Scan for the cell matching the given text and deliver its (X, Y) coordinate at center. 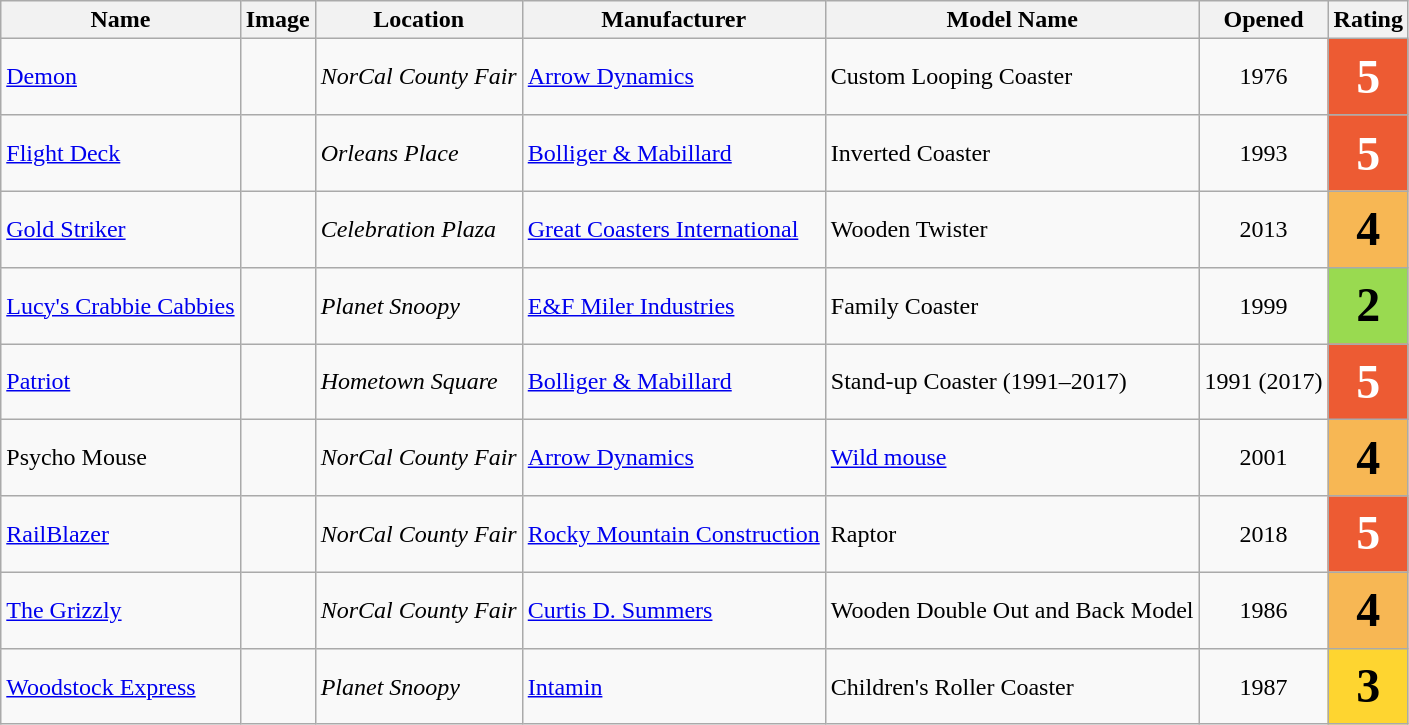
Curtis D. Summers (674, 610)
1991 (2017) (1264, 382)
Intamin (674, 686)
Wooden Twister (1012, 229)
Image (278, 20)
Custom Looping Coaster (1012, 77)
2001 (1264, 458)
Gold Striker (120, 229)
Raptor (1012, 534)
Lucy's Crabbie Cabbies (120, 305)
Opened (1264, 20)
Rating (1368, 20)
Name (120, 20)
Inverted Coaster (1012, 153)
Psycho Mouse (120, 458)
Manufacturer (674, 20)
3 (1368, 686)
1999 (1264, 305)
Location (418, 20)
E&F Miler Industries (674, 305)
1987 (1264, 686)
Hometown Square (418, 382)
Model Name (1012, 20)
Orleans Place (418, 153)
1986 (1264, 610)
2013 (1264, 229)
Children's Roller Coaster (1012, 686)
2 (1368, 305)
RailBlazer (120, 534)
2018 (1264, 534)
The Grizzly (120, 610)
1993 (1264, 153)
Wooden Double Out and Back Model (1012, 610)
Celebration Plaza (418, 229)
Family Coaster (1012, 305)
Woodstock Express (120, 686)
Rocky Mountain Construction (674, 534)
Patriot (120, 382)
Flight Deck (120, 153)
Stand-up Coaster (1991–2017) (1012, 382)
Demon (120, 77)
Wild mouse (1012, 458)
1976 (1264, 77)
Great Coasters International (674, 229)
